Output the (X, Y) coordinate of the center of the cell containing the given text.  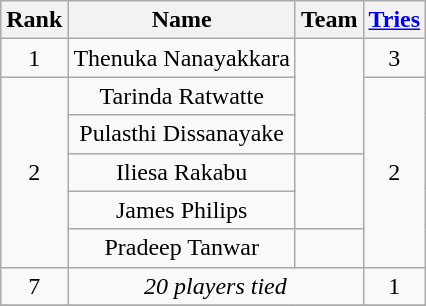
Tries (394, 20)
7 (34, 286)
3 (394, 58)
Tarinda Ratwatte (182, 96)
Pulasthi Dissanayake (182, 134)
Rank (34, 20)
Team (329, 20)
20 players tied (216, 286)
Iliesa Rakabu (182, 172)
Name (182, 20)
James Philips (182, 210)
Thenuka Nanayakkara (182, 58)
Pradeep Tanwar (182, 248)
